Provide the [x, y] coordinate of the cell's center where the given text is located.  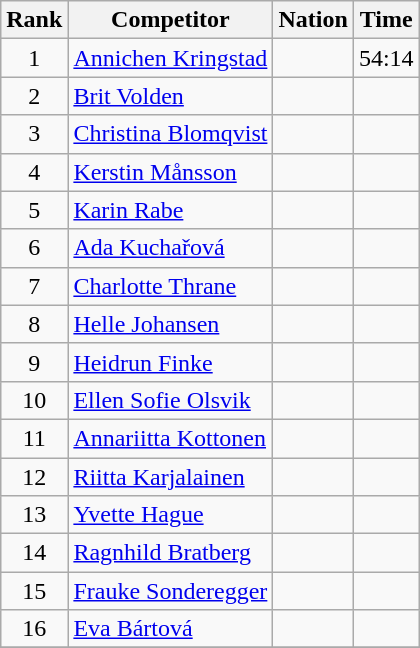
Ragnhild Bratberg [170, 553]
16 [34, 629]
Brit Volden [170, 96]
11 [34, 438]
Frauke Sonderegger [170, 591]
Riitta Karjalainen [170, 477]
Eva Bártová [170, 629]
Kerstin Månsson [170, 172]
Heidrun Finke [170, 362]
Ada Kuchařová [170, 248]
Rank [34, 20]
1 [34, 58]
12 [34, 477]
10 [34, 400]
3 [34, 134]
Annichen Kringstad [170, 58]
14 [34, 553]
5 [34, 210]
9 [34, 362]
Karin Rabe [170, 210]
7 [34, 286]
13 [34, 515]
Competitor [170, 20]
54:14 [386, 58]
Christina Blomqvist [170, 134]
Annariitta Kottonen [170, 438]
Helle Johansen [170, 324]
Ellen Sofie Olsvik [170, 400]
Yvette Hague [170, 515]
6 [34, 248]
4 [34, 172]
8 [34, 324]
Time [386, 20]
15 [34, 591]
Nation [313, 20]
Charlotte Thrane [170, 286]
2 [34, 96]
